For the text-containing cell, return its midpoint in [X, Y] coordinate format. 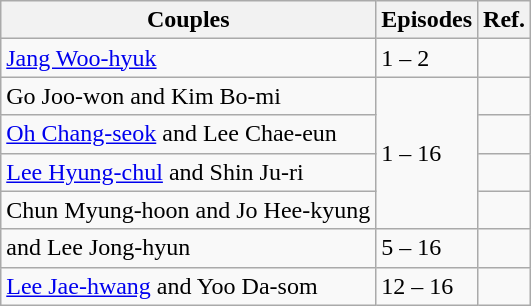
and Lee Jong-hyun [188, 248]
12 – 16 [427, 286]
Chun Myung-hoon and Jo Hee-kyung [188, 210]
Lee Jae-hwang and Yoo Da-som [188, 286]
1 – 16 [427, 153]
Ref. [504, 20]
Lee Hyung-chul and Shin Ju-ri [188, 172]
Oh Chang-seok and Lee Chae-eun [188, 134]
1 – 2 [427, 58]
Jang Woo-hyuk [188, 58]
5 – 16 [427, 248]
Couples [188, 20]
Episodes [427, 20]
Go Joo-won and Kim Bo-mi [188, 96]
